Determine the [X, Y] coordinate at the center of the cell enclosing the given text.  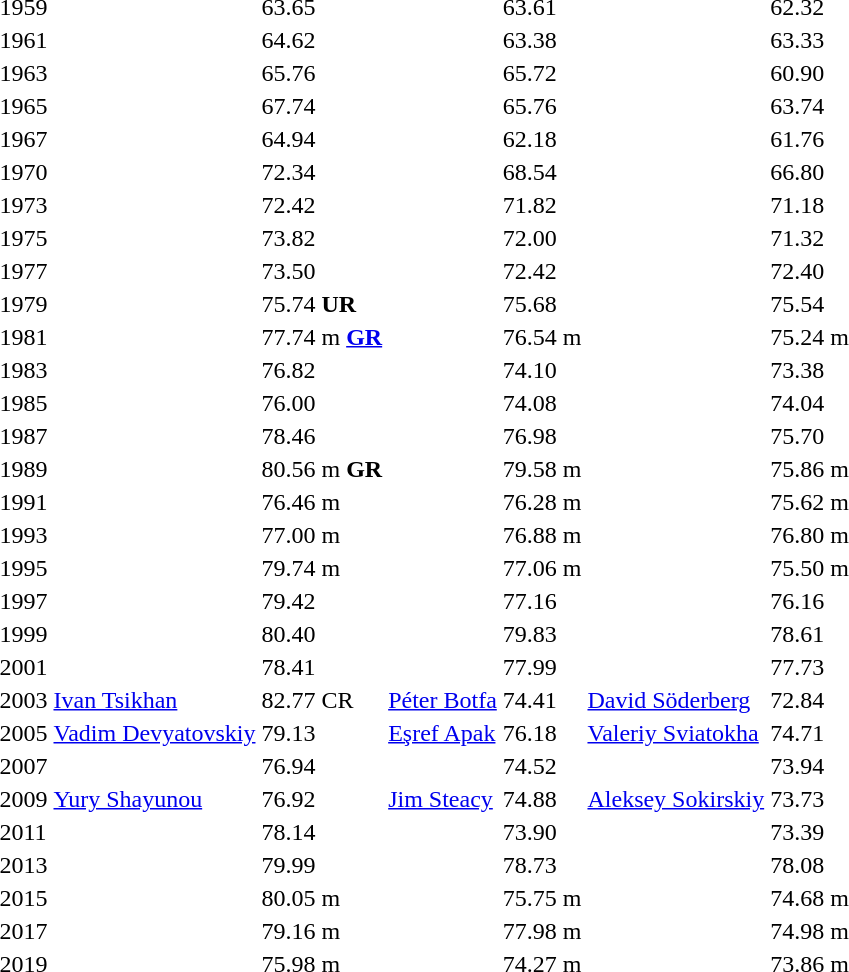
76.82 [322, 370]
74.41 [542, 700]
77.99 [542, 667]
77.06 m [542, 568]
68.54 [542, 172]
77.74 m GR [322, 337]
75.75 m [542, 898]
73.90 [542, 832]
63.38 [542, 40]
79.99 [322, 865]
78.14 [322, 832]
76.98 [542, 436]
76.00 [322, 403]
78.46 [322, 436]
76.88 m [542, 535]
74.88 [542, 799]
79.58 m [542, 469]
Péter Botfa [443, 700]
73.82 [322, 238]
76.46 m [322, 502]
80.56 m GR [322, 469]
64.62 [322, 40]
76.94 [322, 766]
82.77 CR [322, 700]
76.54 m [542, 337]
Jim Steacy [443, 799]
79.83 [542, 634]
78.73 [542, 865]
Valeriy Sviatokha [676, 733]
79.16 m [322, 931]
Aleksey Sokirskiy [676, 799]
75.68 [542, 304]
72.34 [322, 172]
79.74 m [322, 568]
74.08 [542, 403]
64.94 [322, 139]
72.00 [542, 238]
78.41 [322, 667]
76.18 [542, 733]
62.18 [542, 139]
74.52 [542, 766]
67.74 [322, 106]
Yury Shayunou [154, 799]
Ivan Tsikhan [154, 700]
77.00 m [322, 535]
76.92 [322, 799]
76.28 m [542, 502]
80.40 [322, 634]
75.74 UR [322, 304]
80.05 m [322, 898]
77.16 [542, 601]
79.42 [322, 601]
65.72 [542, 73]
71.82 [542, 205]
Vadim Devyatovskiy [154, 733]
73.50 [322, 271]
David Söderberg [676, 700]
Eşref Apak [443, 733]
74.10 [542, 370]
79.13 [322, 733]
77.98 m [542, 931]
